Search for the cell housing the specified text and yield its [X, Y] center coordinate. 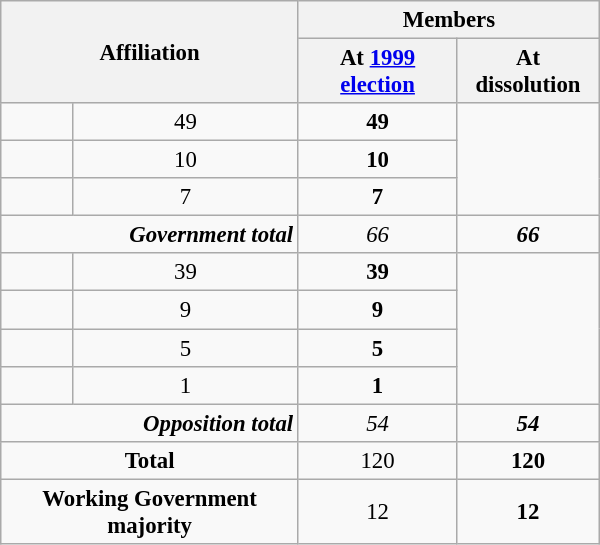
Government total [150, 235]
Working Government majority [150, 512]
At dissolution [528, 72]
Total [150, 460]
At 1999 election [377, 72]
Opposition total [150, 423]
Affiliation [150, 52]
Members [448, 20]
